Find where the given text appears and provide that cell's center as [X, Y] coordinate. 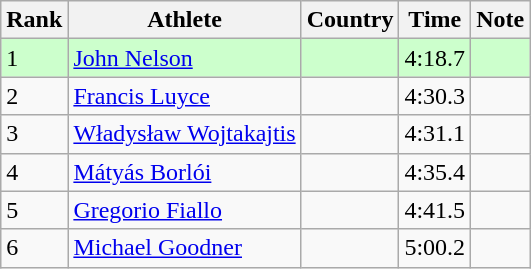
3 [34, 134]
4:30.3 [435, 96]
Michael Goodner [184, 248]
Francis Luyce [184, 96]
4:41.5 [435, 210]
Time [435, 20]
Country [350, 20]
4:18.7 [435, 58]
4:31.1 [435, 134]
1 [34, 58]
Władysław Wojtakajtis [184, 134]
Rank [34, 20]
2 [34, 96]
John Nelson [184, 58]
4 [34, 172]
5 [34, 210]
Gregorio Fiallo [184, 210]
5:00.2 [435, 248]
6 [34, 248]
Note [500, 20]
4:35.4 [435, 172]
Mátyás Borlói [184, 172]
Athlete [184, 20]
